Capture the cell that displays the provided text and extract its (X, Y) central coordinate. 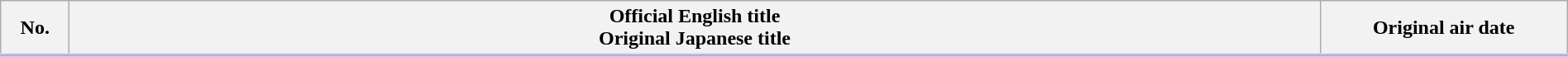
No. (35, 28)
Original air date (1444, 28)
Official English titleOriginal Japanese title (695, 28)
